Extract the (x, y) coordinate from the center of the cell holding the provided text.  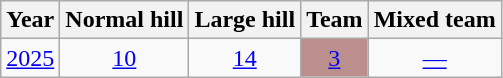
Large hill (245, 20)
Mixed team (434, 20)
— (434, 58)
14 (245, 58)
3 (335, 58)
2025 (30, 58)
Year (30, 20)
Team (335, 20)
Normal hill (124, 20)
10 (124, 58)
